Determine the (x, y) coordinate at the center of the cell enclosing the given text.  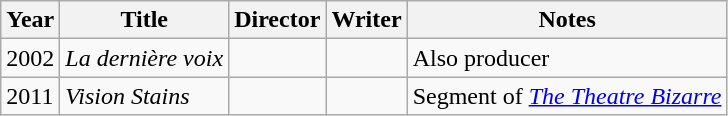
Also producer (567, 58)
Director (278, 20)
Notes (567, 20)
Writer (366, 20)
Segment of The Theatre Bizarre (567, 96)
2002 (30, 58)
2011 (30, 96)
Vision Stains (144, 96)
Year (30, 20)
Title (144, 20)
La dernière voix (144, 58)
